Search for the cell housing the specified text and yield its [X, Y] center coordinate. 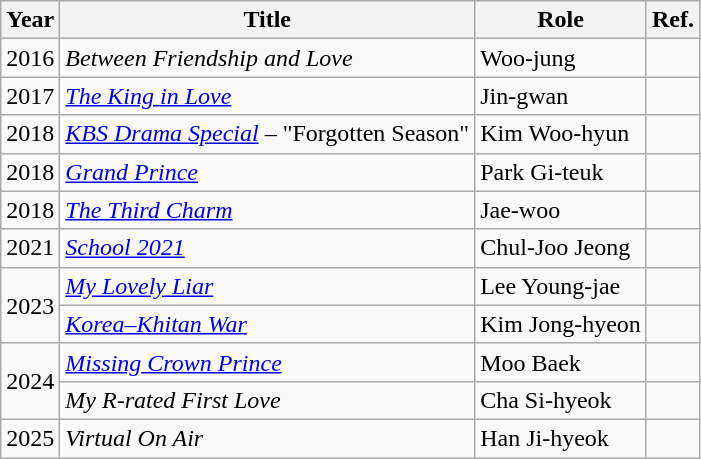
My R-rated First Love [268, 400]
2021 [30, 248]
Lee Young-jae [561, 286]
Role [561, 20]
Jae-woo [561, 210]
School 2021 [268, 248]
The Third Charm [268, 210]
2025 [30, 438]
Chul-Joo Jeong [561, 248]
Kim Jong-hyeon [561, 324]
Ref. [672, 20]
Title [268, 20]
Korea–Khitan War [268, 324]
The King in Love [268, 96]
Cha Si-hyeok [561, 400]
2016 [30, 58]
Han Ji-hyeok [561, 438]
Moo Baek [561, 362]
Year [30, 20]
Grand Prince [268, 172]
Missing Crown Prince [268, 362]
Park Gi-teuk [561, 172]
Kim Woo-hyun [561, 134]
Between Friendship and Love [268, 58]
Woo-jung [561, 58]
My Lovely Liar [268, 286]
Jin-gwan [561, 96]
2023 [30, 305]
2024 [30, 381]
Virtual On Air [268, 438]
2017 [30, 96]
KBS Drama Special – "Forgotten Season" [268, 134]
